Return the [x, y] coordinate for the center point of the cell that contains the specified text.  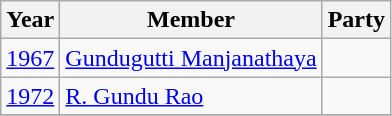
Year [30, 20]
R. Gundu Rao [191, 96]
Party [356, 20]
1967 [30, 58]
Gundugutti Manjanathaya [191, 58]
Member [191, 20]
1972 [30, 96]
